From the cell containing the given text, extract its center point as (x, y) coordinate. 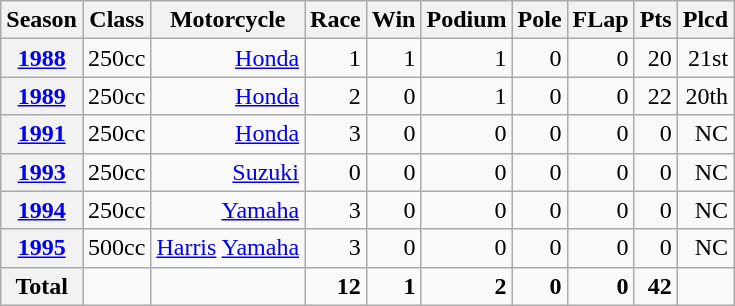
Season (42, 20)
Win (394, 20)
Motorcycle (228, 20)
1995 (42, 248)
1989 (42, 96)
1994 (42, 210)
Class (116, 20)
21st (705, 58)
Harris Yamaha (228, 248)
Pts (656, 20)
1993 (42, 172)
1988 (42, 58)
20 (656, 58)
FLap (600, 20)
Suzuki (228, 172)
Plcd (705, 20)
Podium (466, 20)
1991 (42, 134)
42 (656, 286)
Total (42, 286)
Race (336, 20)
22 (656, 96)
12 (336, 286)
Yamaha (228, 210)
Pole (540, 20)
20th (705, 96)
500cc (116, 248)
